Return (X, Y) of the center of cell containing provided text 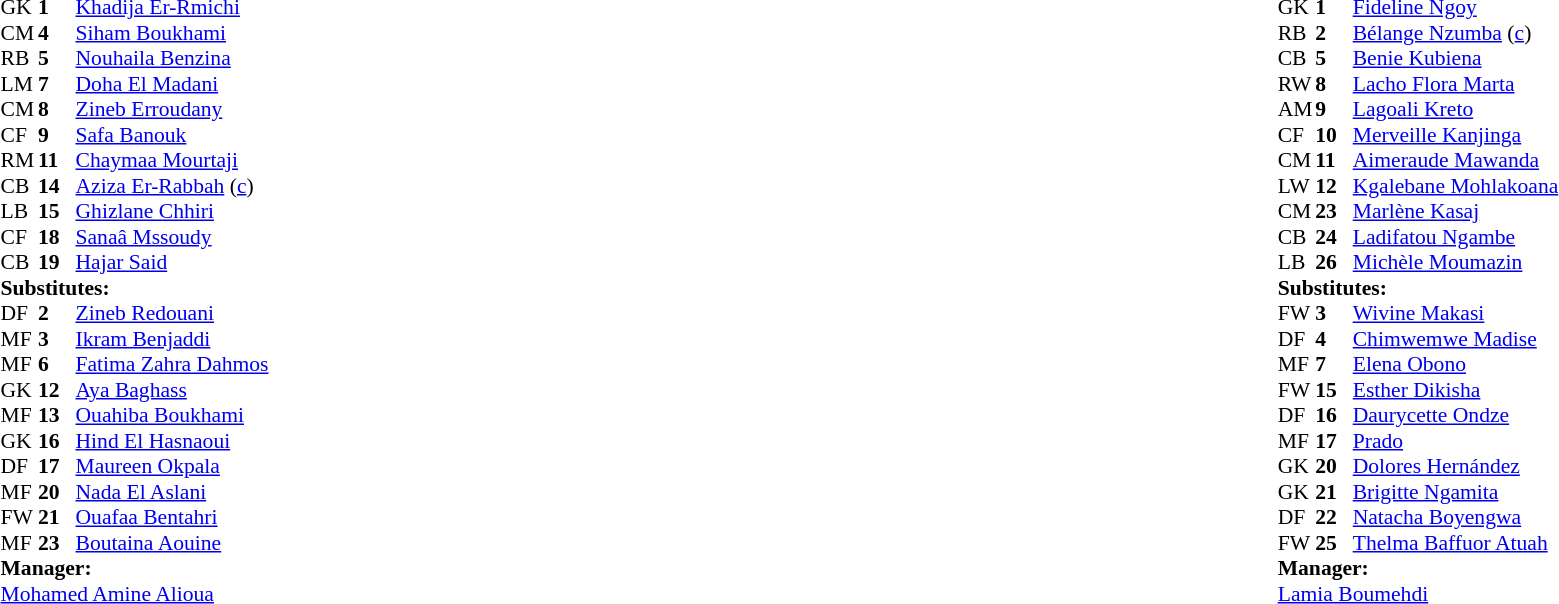
Kgalebane Mohlakoana (1456, 186)
13 (57, 415)
Zineb Erroudany (172, 109)
Thelma Baffuor Atuah (1456, 543)
Fatima Zahra Dahmos (172, 365)
Daurycette Ondze (1456, 415)
26 (1334, 263)
Siham Boukhami (172, 33)
RW (1297, 84)
Nada El Aslani (172, 492)
Zineb Redouani (172, 313)
AM (1297, 109)
Maureen Okpala (172, 467)
6 (57, 365)
Aimeraude Mawanda (1456, 161)
Boutaina Aouine (172, 543)
Chaymaa Mourtaji (172, 161)
LW (1297, 186)
Merveille Kanjinga (1456, 135)
Natacha Boyengwa (1456, 517)
Wivine Makasi (1456, 313)
Lacho Flora Marta (1456, 84)
Ikram Benjaddi (172, 339)
Aziza Er-Rabbah (c) (172, 186)
18 (57, 237)
Esther Dikisha (1456, 390)
22 (1334, 517)
Ouafaa Bentahri (172, 517)
24 (1334, 237)
Michèle Moumazin (1456, 263)
Ghizlane Chhiri (172, 211)
Brigitte Ngamita (1456, 492)
Doha El Madani (172, 84)
19 (57, 263)
Sanaâ Mssoudy (172, 237)
Bélange Nzumba (c) (1456, 33)
Elena Obono (1456, 365)
Hajar Said (172, 263)
Ladifatou Ngambe (1456, 237)
Lagoali Kreto (1456, 109)
Benie Kubiena (1456, 59)
10 (1334, 135)
Marlène Kasaj (1456, 211)
Nouhaila Benzina (172, 59)
25 (1334, 543)
LM (19, 84)
Chimwemwe Madise (1456, 339)
Hind El Hasnaoui (172, 441)
Dolores Hernández (1456, 467)
14 (57, 186)
Aya Baghass (172, 390)
RM (19, 161)
Prado (1456, 441)
Safa Banouk (172, 135)
Ouahiba Boukhami (172, 415)
